Output the (x, y) coordinate of the center of the cell containing the given text.  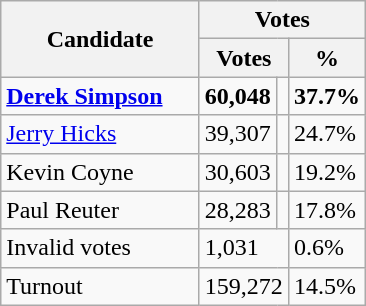
28,283 (238, 210)
60,048 (238, 96)
159,272 (244, 286)
Jerry Hicks (100, 134)
39,307 (238, 134)
Derek Simpson (100, 96)
14.5% (326, 286)
30,603 (238, 172)
% (326, 58)
Candidate (100, 39)
37.7% (326, 96)
17.8% (326, 210)
24.7% (326, 134)
19.2% (326, 172)
0.6% (326, 248)
1,031 (244, 248)
Turnout (100, 286)
Kevin Coyne (100, 172)
Paul Reuter (100, 210)
Invalid votes (100, 248)
